Pinpoint the cell where the given text exists, returning its (X, Y) midpoint coordinate. 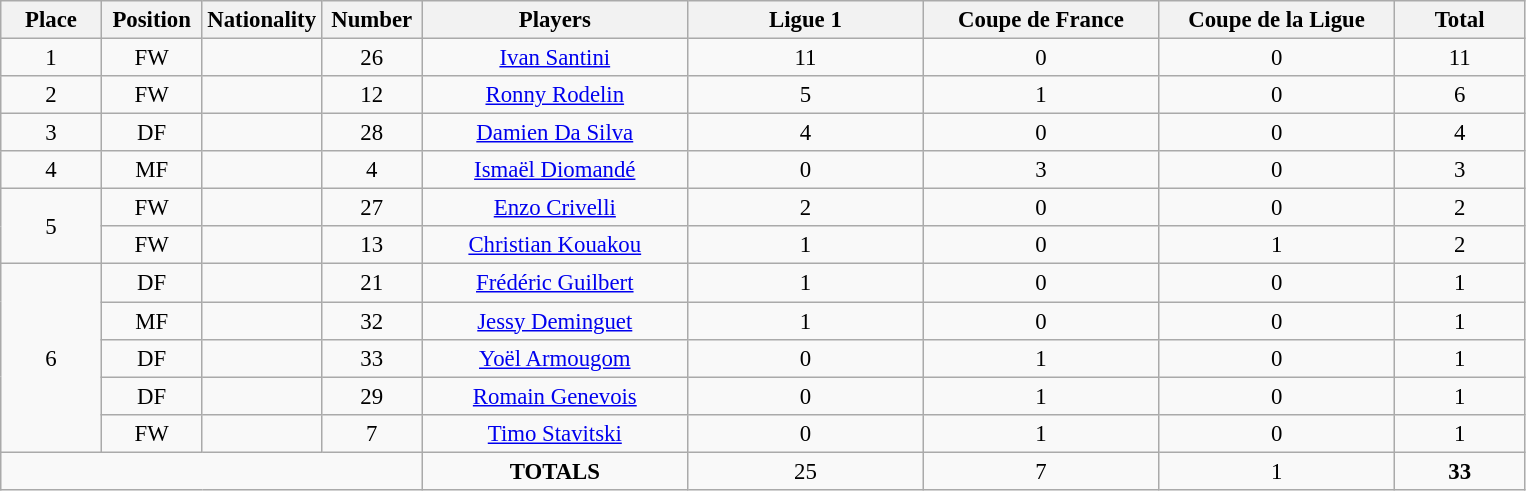
Place (52, 20)
Ligue 1 (806, 20)
29 (372, 396)
Timo Stavitski (555, 433)
Nationality (262, 20)
26 (372, 58)
Jessy Deminguet (555, 321)
27 (372, 208)
12 (372, 95)
Players (555, 20)
Ronny Rodelin (555, 95)
Coupe de France (1041, 20)
Position (152, 20)
13 (372, 245)
28 (372, 133)
Christian Kouakou (555, 245)
Ismaël Diomandé (555, 170)
Yoël Armougom (555, 358)
Damien Da Silva (555, 133)
TOTALS (555, 471)
Coupe de la Ligue (1277, 20)
Romain Genevois (555, 396)
Enzo Crivelli (555, 208)
Frédéric Guilbert (555, 283)
21 (372, 283)
Number (372, 20)
25 (806, 471)
32 (372, 321)
Ivan Santini (555, 58)
Total (1460, 20)
